Provide the [X, Y] coordinate of the cell's center where the given text is located.  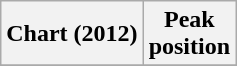
Peakposition [189, 34]
Chart (2012) [72, 34]
